Output the [X, Y] coordinate of the center of the cell containing the given text.  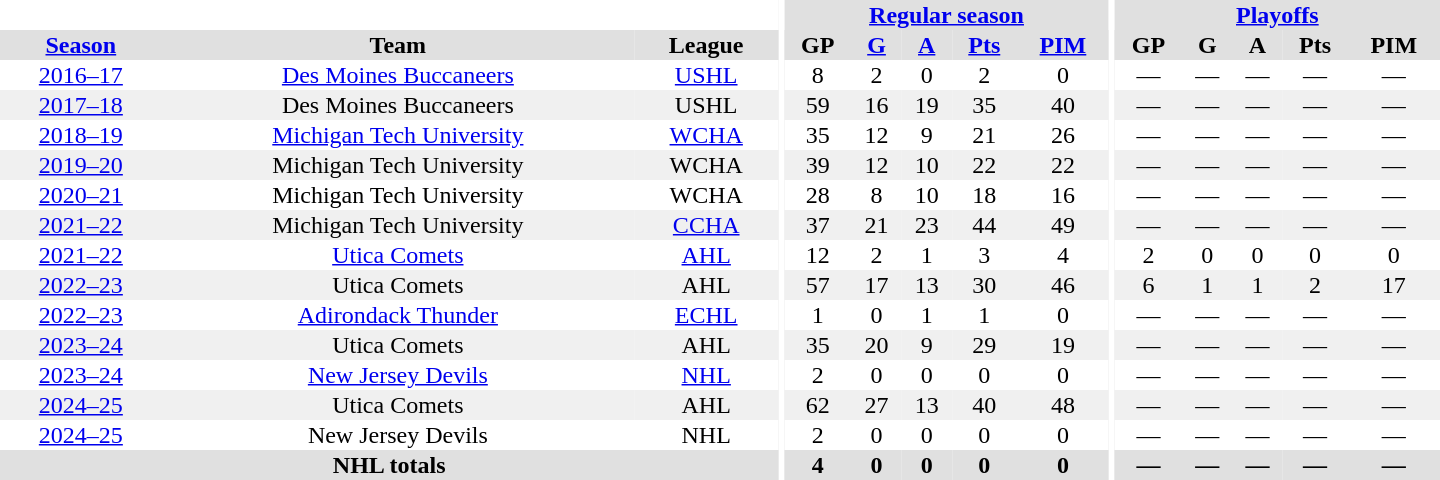
Regular season [946, 15]
NHL totals [389, 465]
Team [398, 45]
6 [1149, 285]
26 [1063, 135]
Adirondack Thunder [398, 315]
39 [818, 165]
ECHL [706, 315]
49 [1063, 225]
62 [818, 405]
League [706, 45]
Season [81, 45]
23 [927, 225]
59 [818, 105]
2016–17 [81, 75]
20 [876, 345]
27 [876, 405]
30 [984, 285]
2019–20 [81, 165]
46 [1063, 285]
29 [984, 345]
2020–21 [81, 195]
44 [984, 225]
3 [984, 255]
CCHA [706, 225]
Playoffs [1278, 15]
57 [818, 285]
2017–18 [81, 105]
2018–19 [81, 135]
18 [984, 195]
28 [818, 195]
48 [1063, 405]
37 [818, 225]
